Pinpoint the cell where the given text exists, returning its (x, y) midpoint coordinate. 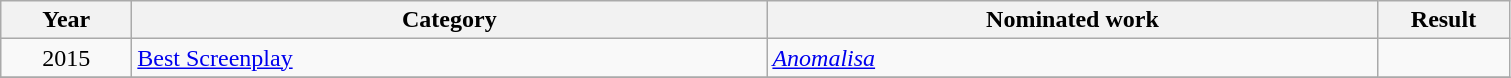
Year (66, 20)
Anomalisa (1072, 58)
Result (1444, 20)
Category (450, 20)
Nominated work (1072, 20)
Best Screenplay (450, 58)
2015 (66, 58)
